Extract the (x, y) coordinate from the center of the cell holding the provided text.  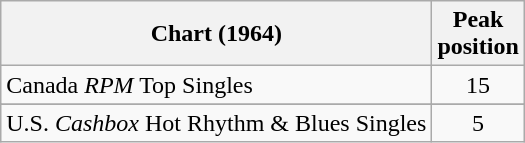
Chart (1964) (216, 34)
U.S. Cashbox Hot Rhythm & Blues Singles (216, 123)
5 (478, 123)
Canada RPM Top Singles (216, 85)
Peakposition (478, 34)
15 (478, 85)
